Find where the given text appears and provide that cell's center as (X, Y) coordinate. 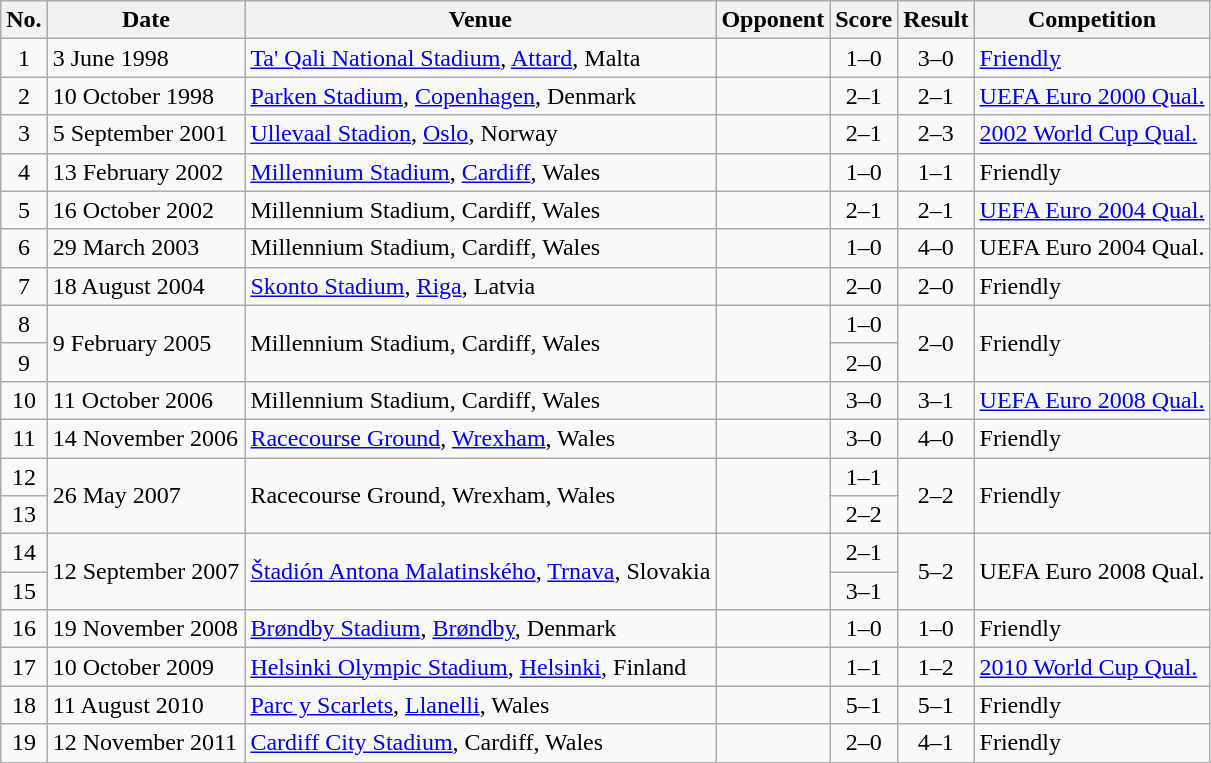
Date (146, 20)
18 (24, 705)
2 (24, 96)
Štadión Antona Malatinského, Trnava, Slovakia (480, 572)
10 October 2009 (146, 667)
2–3 (936, 134)
9 (24, 362)
14 November 2006 (146, 438)
26 May 2007 (146, 496)
11 October 2006 (146, 400)
Score (864, 20)
5 September 2001 (146, 134)
UEFA Euro 2000 Qual. (1092, 96)
3 June 1998 (146, 58)
Ullevaal Stadion, Oslo, Norway (480, 134)
Result (936, 20)
Opponent (773, 20)
16 (24, 629)
Brøndby Stadium, Brøndby, Denmark (480, 629)
4 (24, 172)
6 (24, 248)
4–1 (936, 743)
12 November 2011 (146, 743)
29 March 2003 (146, 248)
Venue (480, 20)
14 (24, 553)
2002 World Cup Qual. (1092, 134)
11 (24, 438)
Parken Stadium, Copenhagen, Denmark (480, 96)
19 (24, 743)
Cardiff City Stadium, Cardiff, Wales (480, 743)
No. (24, 20)
7 (24, 286)
10 October 1998 (146, 96)
11 August 2010 (146, 705)
Parc y Scarlets, Llanelli, Wales (480, 705)
10 (24, 400)
13 February 2002 (146, 172)
18 August 2004 (146, 286)
15 (24, 591)
2010 World Cup Qual. (1092, 667)
17 (24, 667)
8 (24, 324)
1–2 (936, 667)
9 February 2005 (146, 343)
Competition (1092, 20)
12 September 2007 (146, 572)
19 November 2008 (146, 629)
5–2 (936, 572)
13 (24, 515)
3 (24, 134)
16 October 2002 (146, 210)
Ta' Qali National Stadium, Attard, Malta (480, 58)
1 (24, 58)
12 (24, 477)
Helsinki Olympic Stadium, Helsinki, Finland (480, 667)
5 (24, 210)
Skonto Stadium, Riga, Latvia (480, 286)
